Find where the given text appears and provide that cell's center as [X, Y] coordinate. 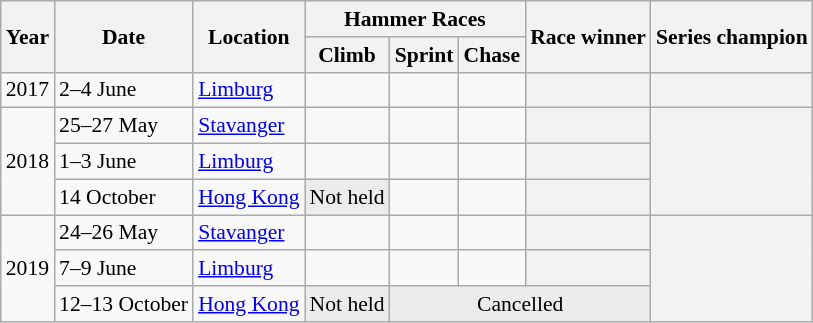
12–13 October [124, 304]
Location [248, 36]
Chase [492, 55]
Year [28, 36]
Hammer Races [416, 19]
Climb [348, 55]
2–4 June [124, 90]
2019 [28, 268]
14 October [124, 197]
25–27 May [124, 126]
Date [124, 36]
Series champion [732, 36]
Cancelled [520, 304]
Sprint [424, 55]
24–26 May [124, 233]
2017 [28, 90]
2018 [28, 162]
Race winner [588, 36]
1–3 June [124, 162]
7–9 June [124, 269]
